Detect which cell encompasses the target text, then output its (x, y) center coordinate. 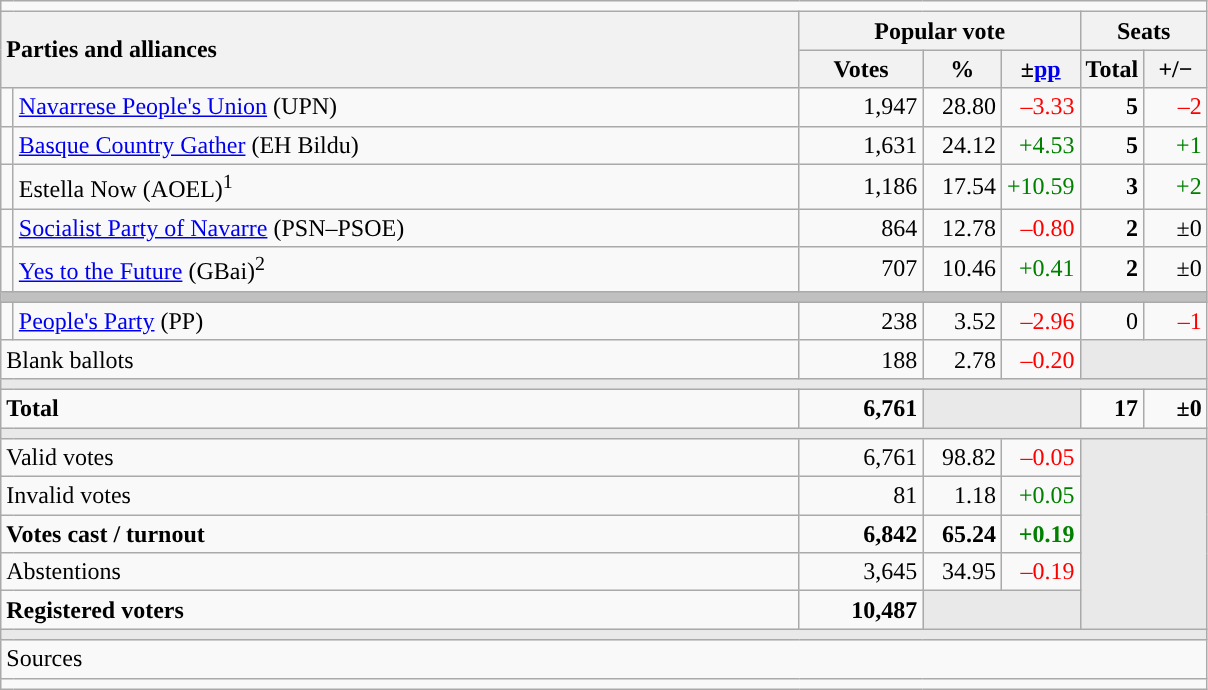
Valid votes (400, 458)
81 (861, 496)
3 (1112, 186)
Parties and alliances (400, 50)
Socialist Party of Navarre (PSN–PSOE) (406, 228)
Seats (1144, 31)
People's Party (PP) (406, 321)
34.95 (962, 572)
–1 (1176, 321)
10.46 (962, 270)
–0.20 (1040, 359)
Registered voters (400, 610)
188 (861, 359)
Invalid votes (400, 496)
–0.05 (1040, 458)
Navarrese People's Union (UPN) (406, 107)
Votes (861, 69)
+2 (1176, 186)
Basque Country Gather (EH Bildu) (406, 145)
6,842 (861, 534)
1,186 (861, 186)
Sources (604, 659)
3,645 (861, 572)
28.80 (962, 107)
238 (861, 321)
+0.41 (1040, 270)
±pp (1040, 69)
–0.80 (1040, 228)
1,631 (861, 145)
+0.05 (1040, 496)
1.18 (962, 496)
+1 (1176, 145)
–3.33 (1040, 107)
–0.19 (1040, 572)
% (962, 69)
65.24 (962, 534)
+0.19 (1040, 534)
Popular vote (940, 31)
Abstentions (400, 572)
2.78 (962, 359)
24.12 (962, 145)
3.52 (962, 321)
Blank ballots (400, 359)
+/− (1176, 69)
–2 (1176, 107)
707 (861, 270)
Estella Now (AOEL)1 (406, 186)
Yes to the Future (GBai)2 (406, 270)
98.82 (962, 458)
10,487 (861, 610)
17 (1112, 408)
0 (1112, 321)
864 (861, 228)
+10.59 (1040, 186)
12.78 (962, 228)
1,947 (861, 107)
Votes cast / turnout (400, 534)
+4.53 (1040, 145)
–2.96 (1040, 321)
17.54 (962, 186)
